Scan for the cell matching the given text and deliver its [X, Y] coordinate at center. 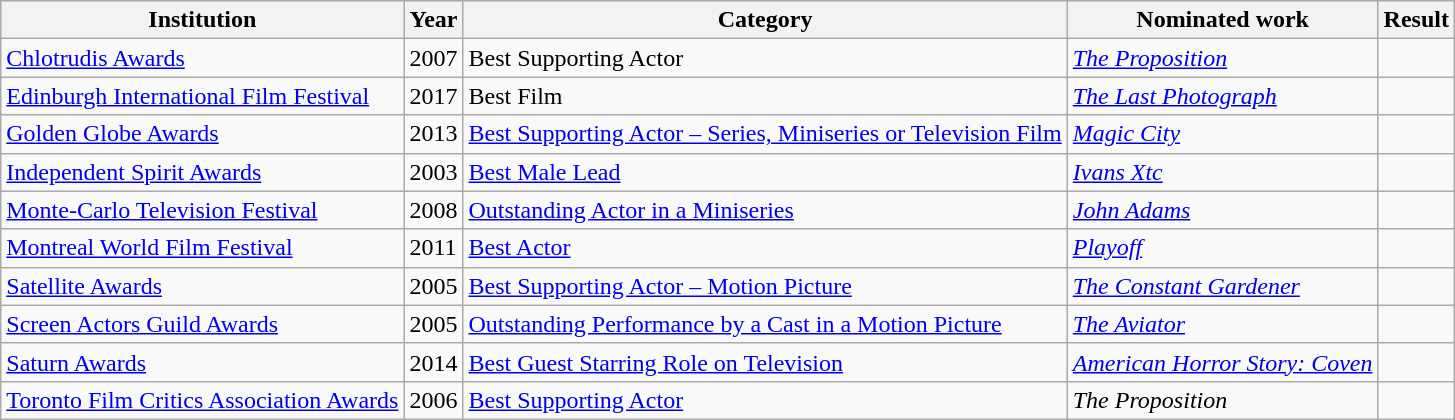
Best Actor [765, 248]
Best Guest Starring Role on Television [765, 362]
2007 [434, 58]
2008 [434, 210]
The Aviator [1222, 324]
Best Supporting Actor – Series, Miniseries or Television Film [765, 134]
The Last Photograph [1222, 96]
2011 [434, 248]
Best Supporting Actor – Motion Picture [765, 286]
Institution [202, 20]
Independent Spirit Awards [202, 172]
2017 [434, 96]
2003 [434, 172]
Edinburgh International Film Festival [202, 96]
2006 [434, 400]
Outstanding Performance by a Cast in a Motion Picture [765, 324]
Ivans Xtc [1222, 172]
Best Male Lead [765, 172]
2014 [434, 362]
Saturn Awards [202, 362]
Playoff [1222, 248]
2013 [434, 134]
Year [434, 20]
Magic City [1222, 134]
Chlotrudis Awards [202, 58]
Toronto Film Critics Association Awards [202, 400]
Category [765, 20]
Outstanding Actor in a Miniseries [765, 210]
The Constant Gardener [1222, 286]
American Horror Story: Coven [1222, 362]
Montreal World Film Festival [202, 248]
Screen Actors Guild Awards [202, 324]
Golden Globe Awards [202, 134]
Best Film [765, 96]
Satellite Awards [202, 286]
John Adams [1222, 210]
Result [1416, 20]
Monte-Carlo Television Festival [202, 210]
Nominated work [1222, 20]
